Search for the cell housing the specified text and yield its [X, Y] center coordinate. 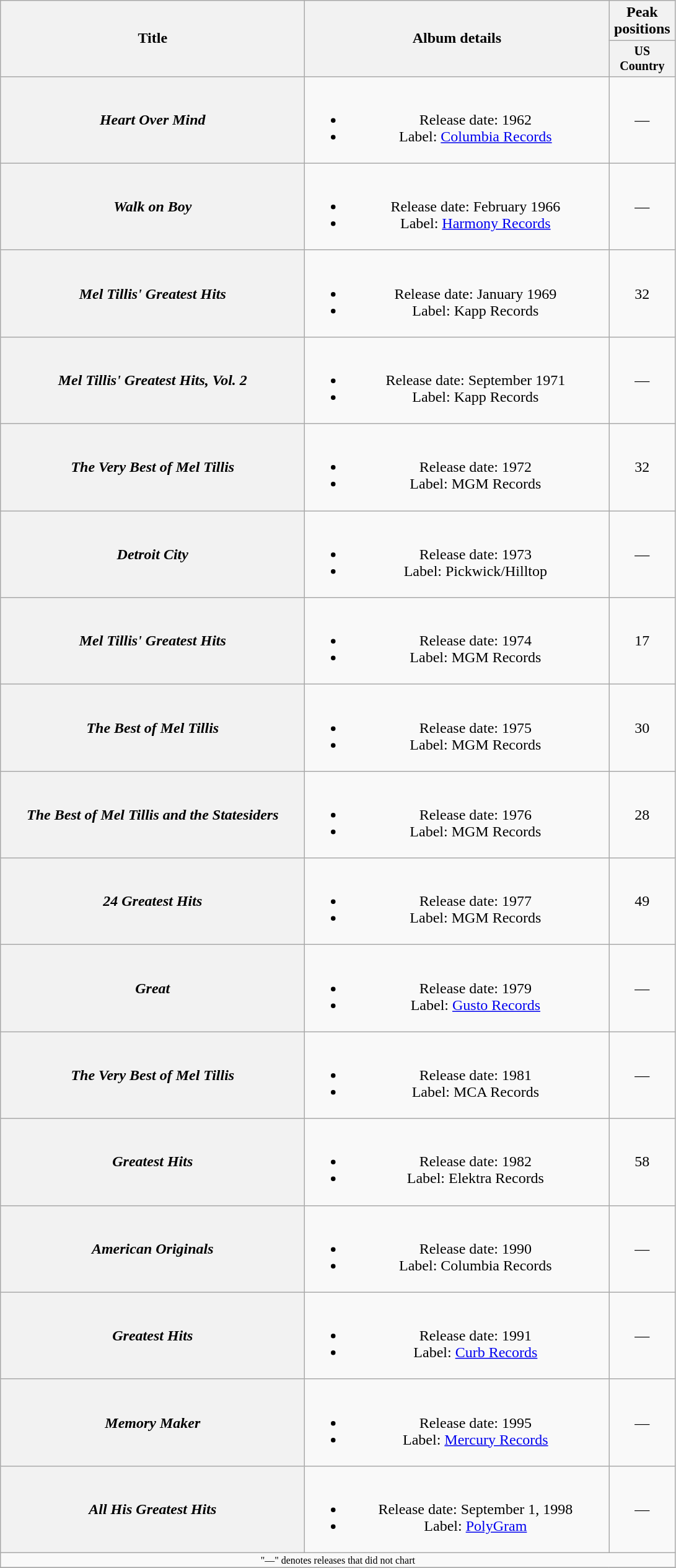
Mel Tillis' Greatest Hits, Vol. 2 [152, 380]
Release date: 1976Label: MGM Records [457, 815]
Peak positions [642, 21]
17 [642, 641]
24 Greatest Hits [152, 901]
Release date: 1962Label: Columbia Records [457, 120]
The Best of Mel Tillis and the Statesiders [152, 815]
US Country [642, 58]
Release date: 1979Label: Gusto Records [457, 988]
All His Greatest Hits [152, 1509]
Release date: 1973Label: Pickwick/Hilltop [457, 554]
28 [642, 815]
Release date: September 1971Label: Kapp Records [457, 380]
Release date: September 1, 1998Label: PolyGram [457, 1509]
30 [642, 728]
Release date: 1981Label: MCA Records [457, 1075]
Detroit City [152, 554]
49 [642, 901]
Release date: 1977Label: MGM Records [457, 901]
"—" denotes releases that did not chart [338, 1560]
Memory Maker [152, 1422]
Title [152, 38]
Great [152, 988]
Release date: 1991Label: Curb Records [457, 1335]
The Best of Mel Tillis [152, 728]
Release date: 1995Label: Mercury Records [457, 1422]
Release date: 1974Label: MGM Records [457, 641]
Walk on Boy [152, 206]
Release date: January 1969Label: Kapp Records [457, 293]
58 [642, 1162]
Release date: 1972Label: MGM Records [457, 467]
Release date: February 1966Label: Harmony Records [457, 206]
Album details [457, 38]
Release date: 1982Label: Elektra Records [457, 1162]
Heart Over Mind [152, 120]
American Originals [152, 1249]
Release date: 1990Label: Columbia Records [457, 1249]
Release date: 1975Label: MGM Records [457, 728]
